Extract the [X, Y] coordinate from the center of the cell holding the provided text.  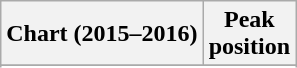
Chart (2015–2016) [102, 34]
Peakposition [249, 34]
